Extract the (x, y) coordinate from the center of the cell holding the provided text.  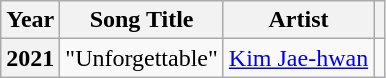
2021 (30, 58)
Kim Jae-hwan (298, 58)
"Unforgettable" (142, 58)
Artist (298, 20)
Year (30, 20)
Song Title (142, 20)
